Identify which cell holds the provided text, then report its [x, y] central coordinate. 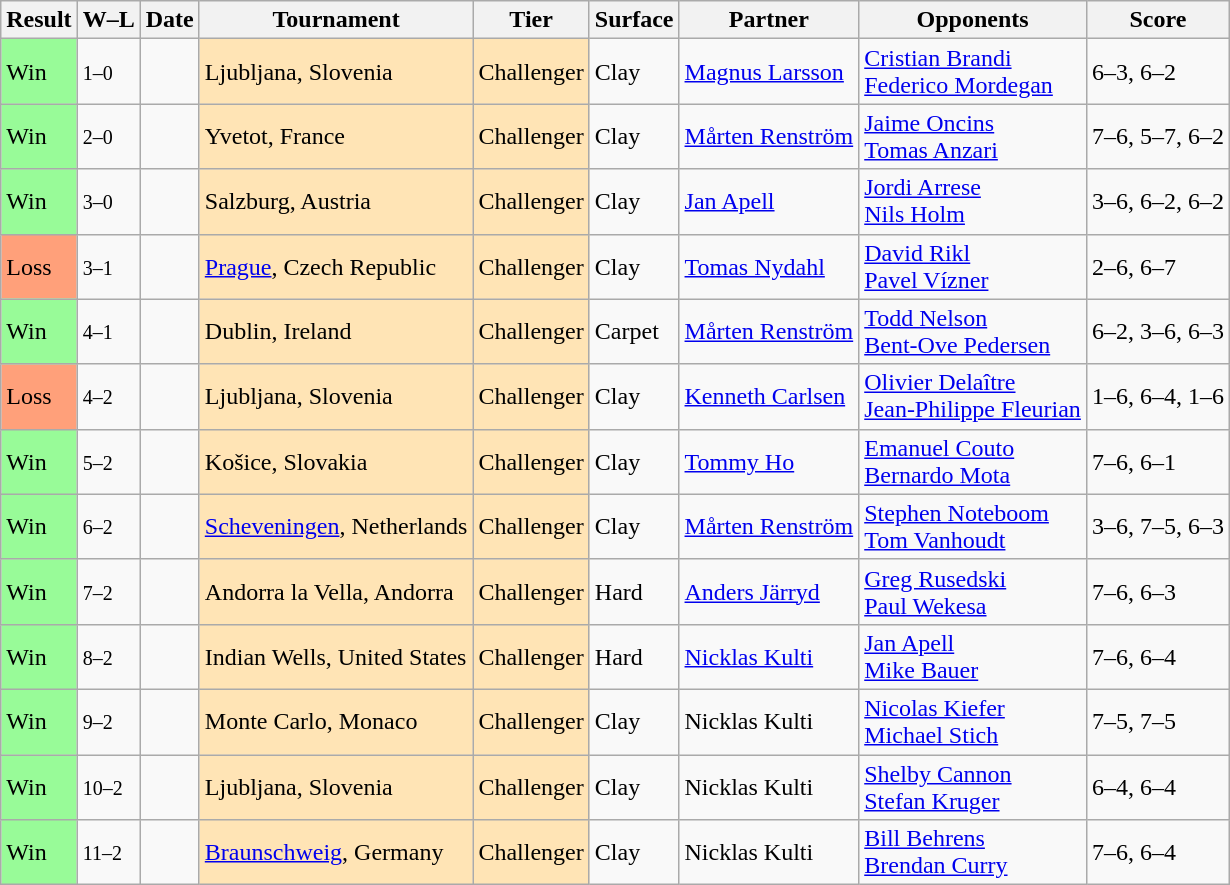
6–4, 6–4 [1158, 786]
Jan Apell [769, 202]
Magnus Larsson [769, 72]
7–5, 7–5 [1158, 722]
Monte Carlo, Monaco [336, 722]
3–1 [108, 266]
Greg Rusedski Paul Wekesa [973, 592]
7–6, 6–1 [1158, 462]
Braunschweig, Germany [336, 852]
6–2, 3–6, 6–3 [1158, 332]
1–6, 6–4, 1–6 [1158, 396]
Opponents [973, 20]
W–L [108, 20]
Košice, Slovakia [336, 462]
Tier [531, 20]
5–2 [108, 462]
8–2 [108, 656]
Carpet [634, 332]
6–2 [108, 526]
Jordi Arrese Nils Holm [973, 202]
Surface [634, 20]
3–6, 7–5, 6–3 [1158, 526]
Jaime Oncins Tomas Anzari [973, 136]
1–0 [108, 72]
7–6, 5–7, 6–2 [1158, 136]
7–6, 6–3 [1158, 592]
Indian Wells, United States [336, 656]
Nicolas Kiefer Michael Stich [973, 722]
Cristian Brandi Federico Mordegan [973, 72]
Scheveningen, Netherlands [336, 526]
Kenneth Carlsen [769, 396]
4–2 [108, 396]
Dublin, Ireland [336, 332]
10–2 [108, 786]
Salzburg, Austria [336, 202]
Stephen Noteboom Tom Vanhoudt [973, 526]
Anders Järryd [769, 592]
3–6, 6–2, 6–2 [1158, 202]
2–0 [108, 136]
David Rikl Pavel Vízner [973, 266]
Olivier Delaître Jean-Philippe Fleurian [973, 396]
Result [39, 20]
9–2 [108, 722]
Andorra la Vella, Andorra [336, 592]
Jan Apell Mike Bauer [973, 656]
Todd Nelson Bent-Ove Pedersen [973, 332]
Shelby Cannon Stefan Kruger [973, 786]
6–3, 6–2 [1158, 72]
Tomas Nydahl [769, 266]
2–6, 6–7 [1158, 266]
Tournament [336, 20]
Date [170, 20]
Partner [769, 20]
Score [1158, 20]
11–2 [108, 852]
Prague, Czech Republic [336, 266]
Yvetot, France [336, 136]
Emanuel Couto Bernardo Mota [973, 462]
Tommy Ho [769, 462]
4–1 [108, 332]
7–2 [108, 592]
3–0 [108, 202]
Bill Behrens Brendan Curry [973, 852]
